Extract the (X, Y) coordinate from the center of the cell holding the provided text.  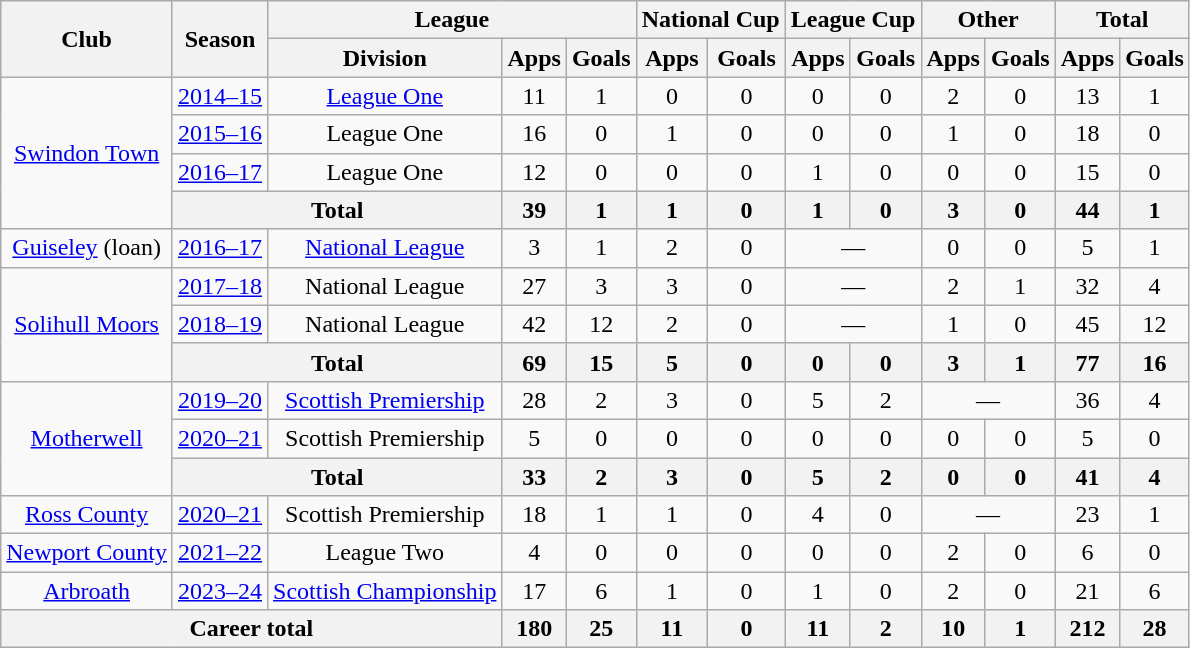
2014–15 (220, 96)
42 (534, 324)
23 (1087, 515)
Division (385, 58)
League Two (385, 553)
41 (1087, 477)
77 (1087, 362)
17 (534, 591)
44 (1087, 210)
League Cup (853, 20)
2021–22 (220, 553)
39 (534, 210)
Ross County (87, 515)
Motherwell (87, 438)
League (452, 20)
2015–16 (220, 134)
Solihull Moors (87, 324)
21 (1087, 591)
Scottish Championship (385, 591)
33 (534, 477)
212 (1087, 629)
Guiseley (loan) (87, 248)
32 (1087, 286)
Swindon Town (87, 153)
25 (601, 629)
Club (87, 39)
36 (1087, 400)
Arbroath (87, 591)
180 (534, 629)
45 (1087, 324)
Other (988, 20)
2017–18 (220, 286)
2023–24 (220, 591)
National Cup (710, 20)
13 (1087, 96)
27 (534, 286)
69 (534, 362)
Career total (252, 629)
2018–19 (220, 324)
10 (953, 629)
Newport County (87, 553)
Season (220, 39)
2019–20 (220, 400)
